Return the [x, y] coordinate for the center point of the cell that contains the specified text.  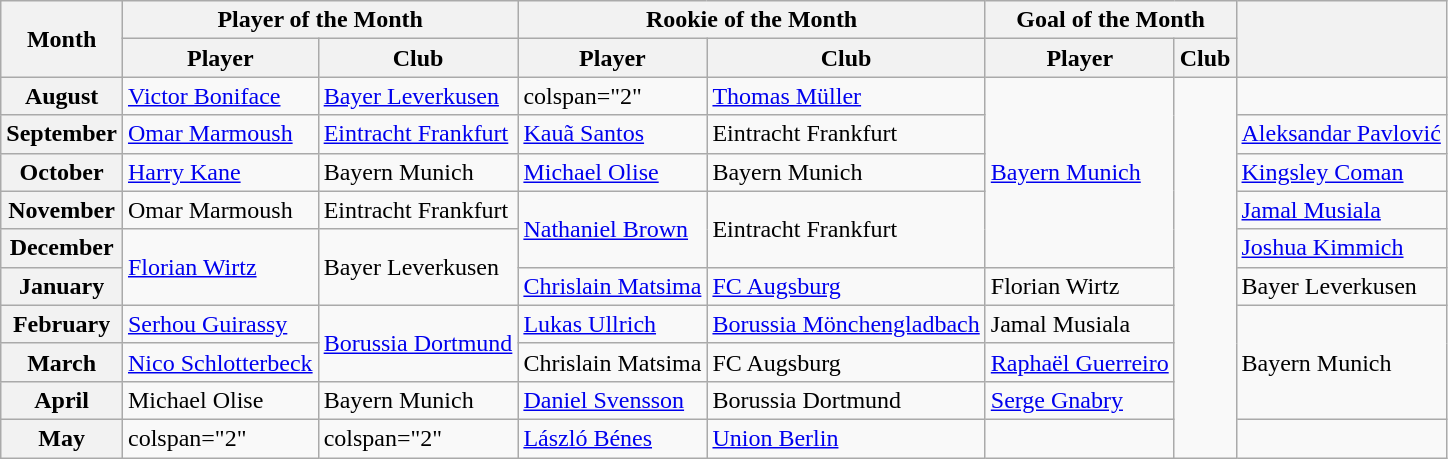
Borussia Mönchengladbach [846, 324]
Union Berlin [846, 438]
Raphaël Guerreiro [1080, 362]
Player of the Month [320, 20]
May [62, 438]
Rookie of the Month [752, 20]
Kauã Santos [612, 134]
September [62, 134]
October [62, 172]
January [62, 286]
Daniel Svensson [612, 400]
Joshua Kimmich [1341, 248]
Lukas Ullrich [612, 324]
Serge Gnabry [1080, 400]
Aleksandar Pavlović [1341, 134]
Serhou Guirassy [220, 324]
March [62, 362]
April [62, 400]
August [62, 96]
Thomas Müller [846, 96]
November [62, 210]
László Bénes [612, 438]
Victor Boniface [220, 96]
Goal of the Month [1110, 20]
Harry Kane [220, 172]
Month [62, 39]
February [62, 324]
December [62, 248]
Nico Schlotterbeck [220, 362]
Nathaniel Brown [612, 229]
Kingsley Coman [1341, 172]
